Search for the cell housing the specified text and yield its [x, y] center coordinate. 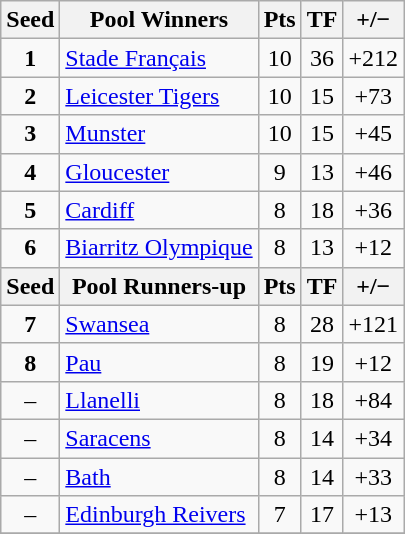
Biarritz Olympique [159, 248]
Llanelli [159, 400]
+45 [374, 134]
6 [30, 248]
Swansea [159, 324]
Pool Runners-up [159, 286]
36 [322, 58]
+36 [374, 210]
5 [30, 210]
4 [30, 172]
Bath [159, 477]
+84 [374, 400]
Saracens [159, 438]
Munster [159, 134]
+46 [374, 172]
Pau [159, 362]
17 [322, 515]
+121 [374, 324]
9 [280, 172]
+73 [374, 96]
Leicester Tigers [159, 96]
Gloucester [159, 172]
+33 [374, 477]
Stade Français [159, 58]
3 [30, 134]
2 [30, 96]
19 [322, 362]
+13 [374, 515]
1 [30, 58]
+34 [374, 438]
Edinburgh Reivers [159, 515]
28 [322, 324]
+212 [374, 58]
Cardiff [159, 210]
Pool Winners [159, 20]
